Scan for the cell matching the given text and deliver its (x, y) coordinate at center. 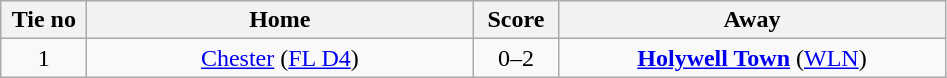
0–2 (516, 58)
Holywell Town (WLN) (752, 58)
Chester (FL D4) (280, 58)
Away (752, 20)
Tie no (44, 20)
Score (516, 20)
1 (44, 58)
Home (280, 20)
